Provide the (X, Y) coordinate of the cell's center where the given text is located.  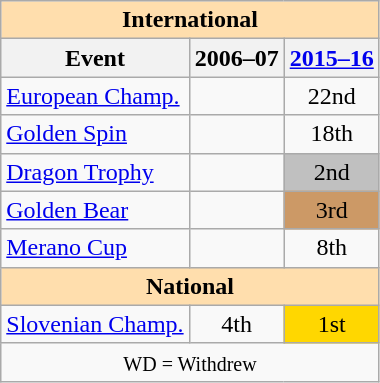
WD = Withdrew (190, 362)
National (190, 286)
2nd (332, 172)
2015–16 (332, 58)
Dragon Trophy (95, 172)
International (190, 20)
Event (95, 58)
3rd (332, 210)
Merano Cup (95, 248)
Golden Spin (95, 134)
2006–07 (236, 58)
22nd (332, 96)
4th (236, 324)
1st (332, 324)
18th (332, 134)
Golden Bear (95, 210)
8th (332, 248)
Slovenian Champ. (95, 324)
European Champ. (95, 96)
